Output the [X, Y] coordinate of the center of the cell containing the given text.  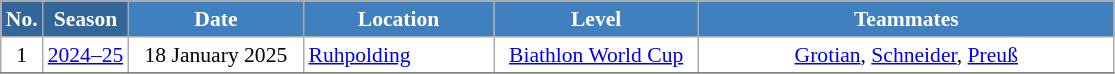
Season [86, 19]
Location [398, 19]
Ruhpolding [398, 55]
Date [216, 19]
Level [596, 19]
1 [22, 55]
2024–25 [86, 55]
Teammates [906, 19]
18 January 2025 [216, 55]
No. [22, 19]
Biathlon World Cup [596, 55]
Grotian, Schneider, Preuß [906, 55]
